Return (x, y) of the center of cell containing provided text 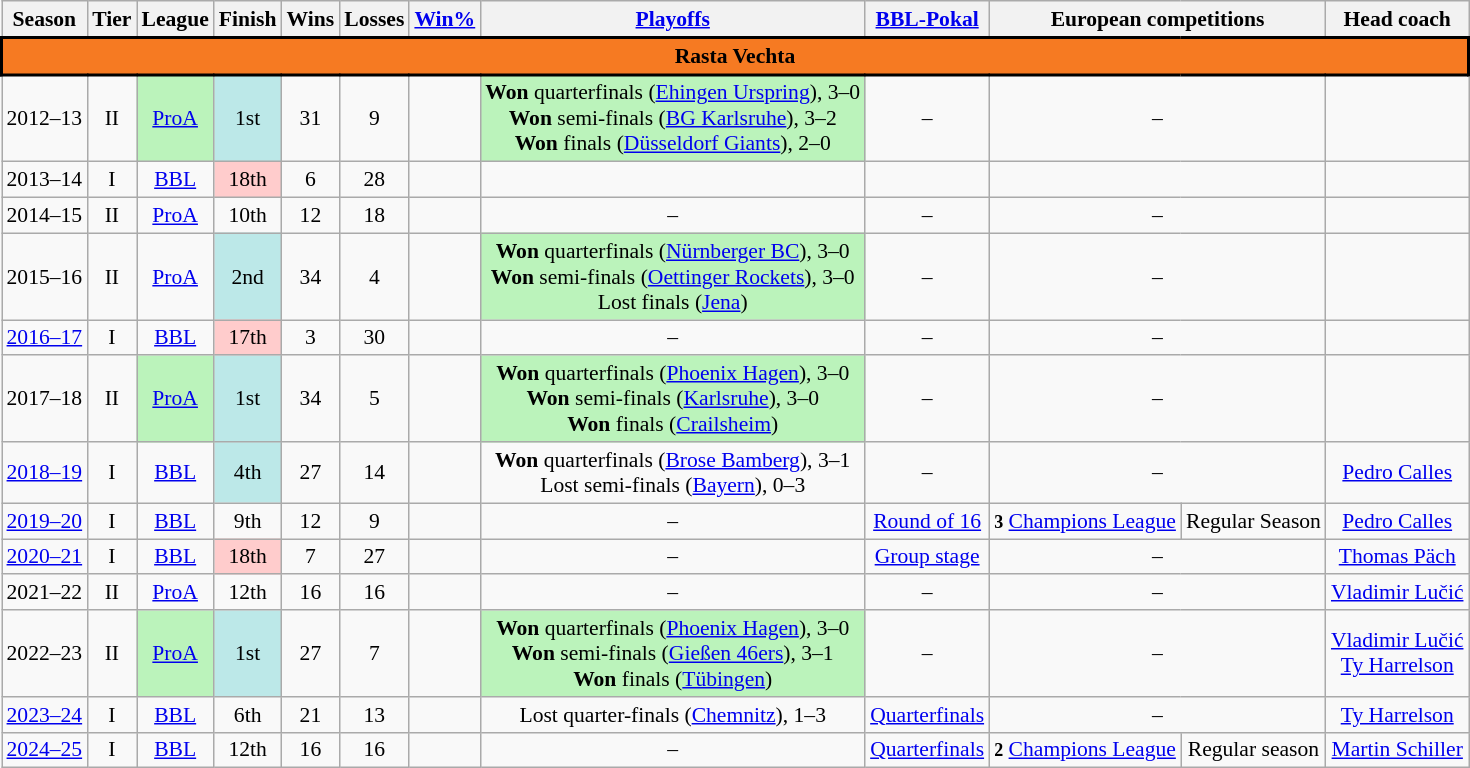
Won quarterfinals (Ehingen Urspring), 3–0Won semi-finals (BG Karlsruhe), 3–2Won finals (Düsseldorf Giants), 2–0 (672, 118)
Ty Harrelson (1398, 715)
2021–22 (45, 593)
Won quarterfinals (Nürnberger BC), 3–0Won semi-finals (Oettinger Rockets), 3–0Lost finals (Jena) (672, 276)
6th (248, 715)
Season (45, 19)
9th (248, 521)
2 Champions League (1085, 750)
Round of 16 (927, 521)
Vladimir Lučić Ty Harrelson (1398, 654)
European competitions (1158, 19)
3 Champions League (1085, 521)
4th (248, 472)
18 (374, 216)
4 (374, 276)
5 (374, 400)
2018–19 (45, 472)
2012–13 (45, 118)
Wins (311, 19)
Thomas Päch (1398, 557)
2017–18 (45, 400)
Regular Season (1254, 521)
Lost quarter-finals (Chemnitz), 1–3 (672, 715)
2015–16 (45, 276)
Regular season (1254, 750)
Martin Schiller (1398, 750)
Won quarterfinals (Brose Bamberg), 3–1Lost semi-finals (Bayern), 0–3 (672, 472)
Won quarterfinals (Phoenix Hagen), 3–0Won semi-finals (Karlsruhe), 3–0 Won finals (Crailsheim) (672, 400)
30 (374, 338)
Finish (248, 19)
28 (374, 180)
6 (311, 180)
2020–21 (45, 557)
BBL-Pokal (927, 19)
2023–24 (45, 715)
League (174, 19)
2024–25 (45, 750)
Win% (444, 19)
10th (248, 216)
2nd (248, 276)
Playoffs (672, 19)
Group stage (927, 557)
2019–20 (45, 521)
2013–14 (45, 180)
31 (311, 118)
Losses (374, 19)
Head coach (1398, 19)
17th (248, 338)
13 (374, 715)
Vladimir Lučić (1398, 593)
3 (311, 338)
Won quarterfinals (Phoenix Hagen), 3–0Won semi-finals (Gießen 46ers), 3–1 Won finals (Tübingen) (672, 654)
14 (374, 472)
2016–17 (45, 338)
Rasta Vechta (736, 56)
2022–23 (45, 654)
2014–15 (45, 216)
21 (311, 715)
Tier (112, 19)
